Output the (x, y) coordinate of the center of the cell containing the given text.  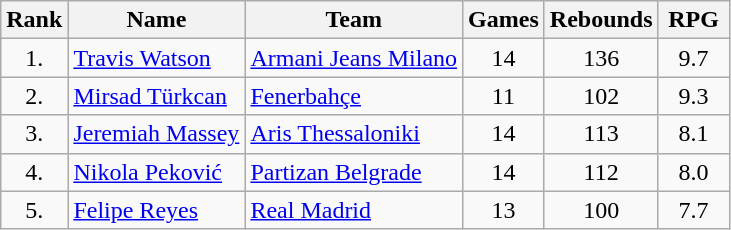
Games (504, 20)
Team (354, 20)
Real Madrid (354, 210)
102 (601, 96)
100 (601, 210)
Armani Jeans Milano (354, 58)
9.7 (694, 58)
8.1 (694, 134)
Aris Thessaloniki (354, 134)
Felipe Reyes (156, 210)
4. (34, 172)
2. (34, 96)
3. (34, 134)
8.0 (694, 172)
112 (601, 172)
Jeremiah Massey (156, 134)
Fenerbahçe (354, 96)
5. (34, 210)
13 (504, 210)
Mirsad Türkcan (156, 96)
Nikola Peković (156, 172)
Rebounds (601, 20)
136 (601, 58)
7.7 (694, 210)
113 (601, 134)
9.3 (694, 96)
Partizan Belgrade (354, 172)
Travis Watson (156, 58)
11 (504, 96)
RPG (694, 20)
Name (156, 20)
Rank (34, 20)
1. (34, 58)
